Extract the [x, y] coordinate from the center of the cell holding the provided text.  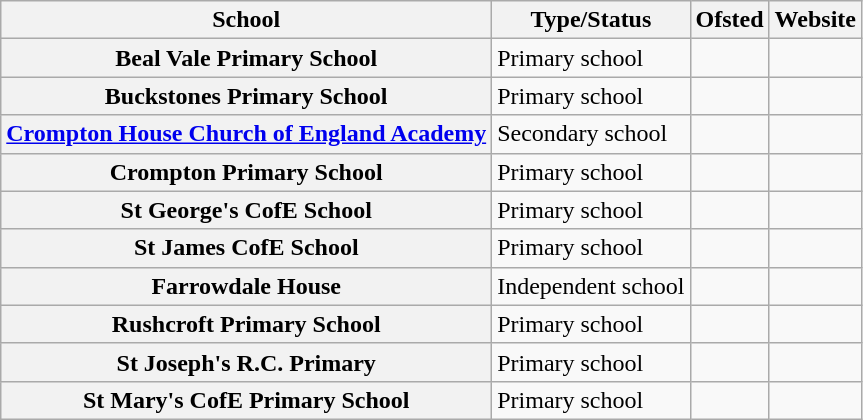
Crompton Primary School [246, 172]
St George's CofE School [246, 210]
Farrowdale House [246, 286]
Rushcroft Primary School [246, 324]
Crompton House Church of England Academy [246, 134]
Website [815, 20]
St James CofE School [246, 248]
Beal Vale Primary School [246, 58]
Type/Status [591, 20]
Buckstones Primary School [246, 96]
St Mary's CofE Primary School [246, 400]
Ofsted [730, 20]
School [246, 20]
St Joseph's R.C. Primary [246, 362]
Secondary school [591, 134]
Independent school [591, 286]
